Extract the [x, y] coordinate from the center of the cell holding the provided text.  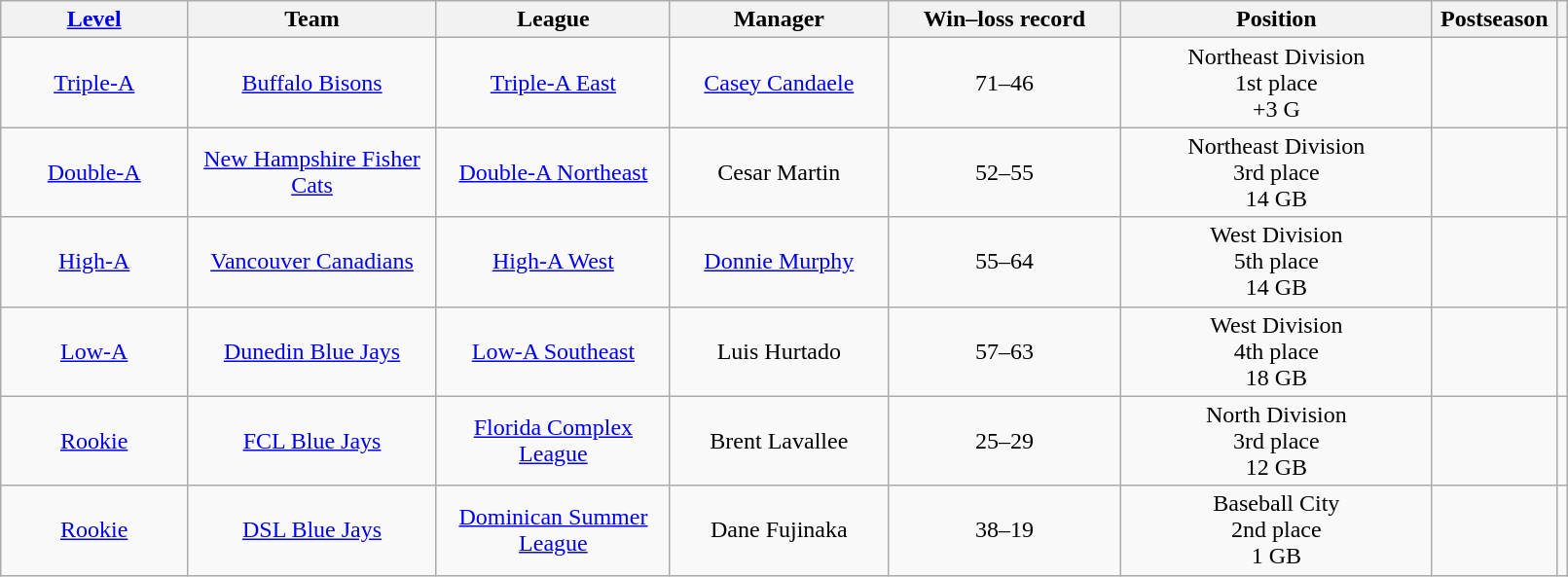
High-A West [553, 262]
Low-A [94, 351]
Northeast Division1st place+3 G [1277, 83]
Level [94, 19]
Team [312, 19]
Triple-A East [553, 83]
Northeast Division3rd place14 GB [1277, 172]
Brent Lavallee [779, 441]
52–55 [1004, 172]
FCL Blue Jays [312, 441]
Luis Hurtado [779, 351]
North Division3rd place12 GB [1277, 441]
Buffalo Bisons [312, 83]
West Division4th place18 GB [1277, 351]
Florida Complex League [553, 441]
71–46 [1004, 83]
Dunedin Blue Jays [312, 351]
Low-A Southeast [553, 351]
Win–loss record [1004, 19]
Position [1277, 19]
Triple-A [94, 83]
Dane Fujinaka [779, 530]
Cesar Martin [779, 172]
Donnie Murphy [779, 262]
DSL Blue Jays [312, 530]
38–19 [1004, 530]
Manager [779, 19]
West Division5th place14 GB [1277, 262]
Postseason [1495, 19]
Double-A [94, 172]
High-A [94, 262]
Double-A Northeast [553, 172]
55–64 [1004, 262]
Baseball City2nd place1 GB [1277, 530]
Vancouver Canadians [312, 262]
Dominican Summer League [553, 530]
New Hampshire Fisher Cats [312, 172]
25–29 [1004, 441]
League [553, 19]
Casey Candaele [779, 83]
57–63 [1004, 351]
